Provide the (X, Y) coordinate of the cell's center where the given text is located.  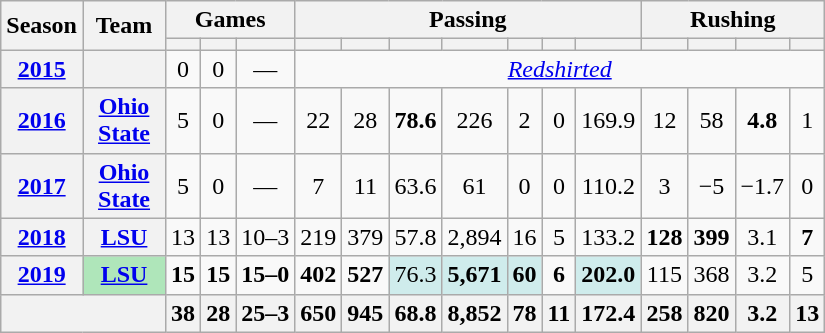
258 (664, 313)
2,894 (474, 237)
115 (664, 275)
−1.7 (762, 186)
16 (524, 237)
5,671 (474, 275)
Rushing (733, 20)
399 (712, 237)
22 (318, 120)
2016 (42, 120)
58 (712, 120)
1 (808, 120)
2015 (42, 69)
368 (712, 275)
Season (42, 26)
2017 (42, 186)
2018 (42, 237)
2019 (42, 275)
8,852 (474, 313)
78 (524, 313)
38 (184, 313)
128 (664, 237)
15–0 (266, 275)
10–3 (266, 237)
61 (474, 186)
Redshirted (560, 69)
169.9 (608, 120)
Games (230, 20)
Passing (468, 20)
12 (664, 120)
76.3 (416, 275)
78.6 (416, 120)
2 (524, 120)
650 (318, 313)
379 (366, 237)
945 (366, 313)
133.2 (608, 237)
172.4 (608, 313)
57.8 (416, 237)
820 (712, 313)
110.2 (608, 186)
−5 (712, 186)
202.0 (608, 275)
226 (474, 120)
25–3 (266, 313)
3 (664, 186)
63.6 (416, 186)
68.8 (416, 313)
4.8 (762, 120)
219 (318, 237)
527 (366, 275)
3.1 (762, 237)
Team (124, 26)
6 (559, 275)
402 (318, 275)
60 (524, 275)
